Pinpoint the cell where the given text exists, returning its (X, Y) midpoint coordinate. 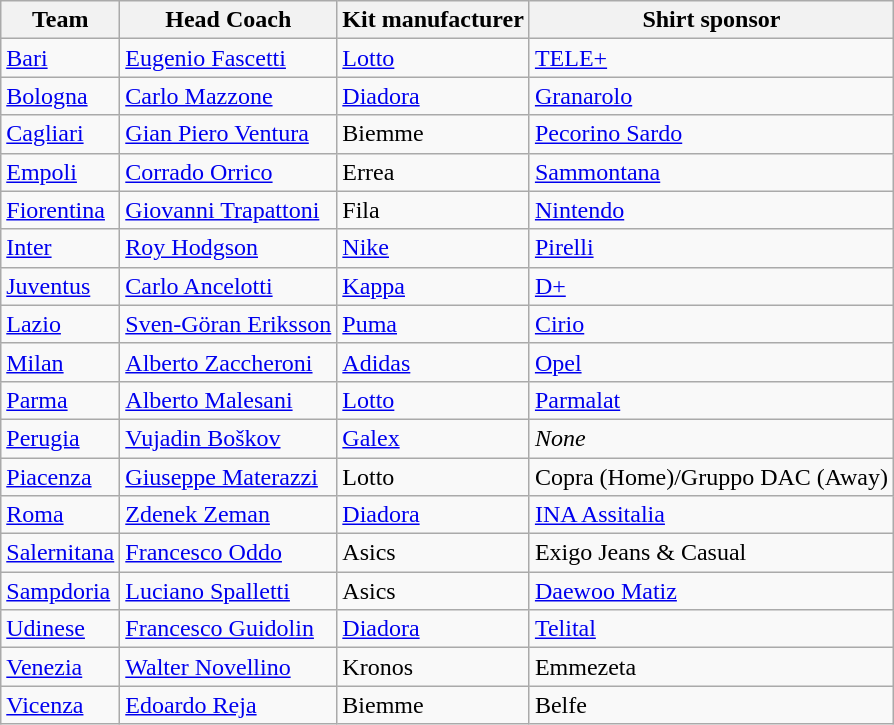
Giovanni Trapattoni (228, 210)
Shirt sponsor (711, 20)
D+ (711, 286)
Empoli (60, 172)
Bari (60, 58)
Eugenio Fascetti (228, 58)
Emmezeta (711, 667)
Juventus (60, 286)
Belfe (711, 705)
Parmalat (711, 400)
Carlo Ancelotti (228, 286)
Granarolo (711, 96)
Alberto Malesani (228, 400)
Corrado Orrico (228, 172)
Fiorentina (60, 210)
Errea (434, 172)
Carlo Mazzone (228, 96)
Udinese (60, 629)
Inter (60, 248)
Giuseppe Materazzi (228, 477)
Galex (434, 438)
Salernitana (60, 553)
Sven-Göran Eriksson (228, 324)
Daewoo Matiz (711, 591)
Edoardo Reja (228, 705)
Head Coach (228, 20)
Pecorino Sardo (711, 134)
Cirio (711, 324)
Piacenza (60, 477)
Copra (Home)/Gruppo DAC (Away) (711, 477)
Walter Novellino (228, 667)
None (711, 438)
Alberto Zaccheroni (228, 362)
Bologna (60, 96)
Perugia (60, 438)
Luciano Spalletti (228, 591)
Lazio (60, 324)
Sammontana (711, 172)
Sampdoria (60, 591)
Exigo Jeans & Casual (711, 553)
TELE+ (711, 58)
Francesco Guidolin (228, 629)
Vujadin Boškov (228, 438)
Francesco Oddo (228, 553)
Nike (434, 248)
Parma (60, 400)
Kit manufacturer (434, 20)
Zdenek Zeman (228, 515)
Fila (434, 210)
Telital (711, 629)
Opel (711, 362)
INA Assitalia (711, 515)
Roy Hodgson (228, 248)
Cagliari (60, 134)
Team (60, 20)
Roma (60, 515)
Adidas (434, 362)
Gian Piero Ventura (228, 134)
Venezia (60, 667)
Vicenza (60, 705)
Milan (60, 362)
Kronos (434, 667)
Pirelli (711, 248)
Puma (434, 324)
Kappa (434, 286)
Nintendo (711, 210)
